Extract the [X, Y] coordinate from the center of the cell holding the provided text.  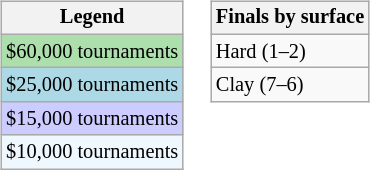
Clay (7–6) [290, 85]
Finals by surface [290, 18]
$15,000 tournaments [92, 119]
Legend [92, 18]
$10,000 tournaments [92, 152]
$60,000 tournaments [92, 51]
$25,000 tournaments [92, 85]
Hard (1–2) [290, 51]
